Detect which cell encompasses the target text, then output its [x, y] center coordinate. 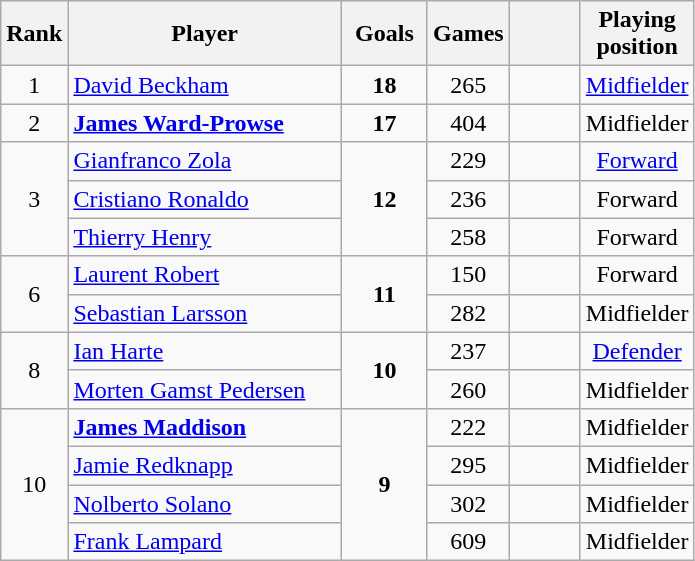
229 [468, 161]
James Ward-Prowse [205, 123]
Laurent Robert [205, 275]
Goals [384, 34]
9 [384, 484]
Gianfranco Zola [205, 161]
222 [468, 427]
260 [468, 389]
1 [34, 85]
Nolberto Solano [205, 503]
Ian Harte [205, 351]
6 [34, 294]
265 [468, 85]
8 [34, 370]
Games [468, 34]
2 [34, 123]
404 [468, 123]
236 [468, 199]
11 [384, 294]
150 [468, 275]
18 [384, 85]
Sebastian Larsson [205, 313]
Player [205, 34]
Defender [637, 351]
Morten Gamst Pedersen [205, 389]
258 [468, 237]
James Maddison [205, 427]
609 [468, 542]
3 [34, 199]
282 [468, 313]
295 [468, 465]
Playing position [637, 34]
Thierry Henry [205, 237]
Jamie Redknapp [205, 465]
Frank Lampard [205, 542]
237 [468, 351]
302 [468, 503]
12 [384, 199]
Cristiano Ronaldo [205, 199]
17 [384, 123]
Rank [34, 34]
David Beckham [205, 85]
